Return the (X, Y) coordinate for the center point of the cell that contains the specified text.  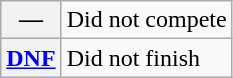
Did not finish (146, 58)
DNF (31, 58)
Did not compete (146, 20)
— (31, 20)
